Pinpoint the cell where the given text exists, returning its (x, y) midpoint coordinate. 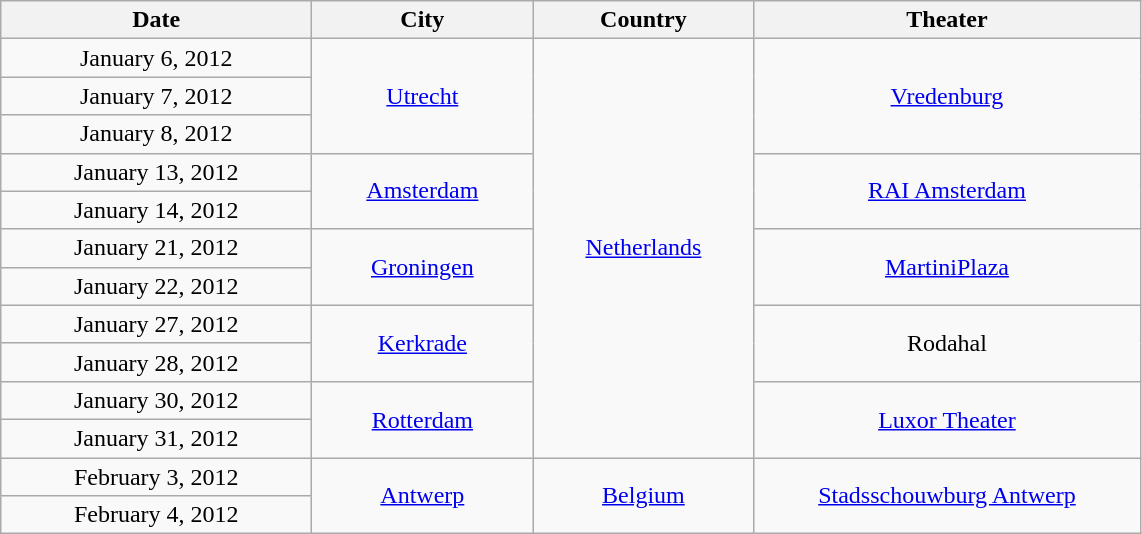
Luxor Theater (947, 419)
January 21, 2012 (156, 248)
RAI Amsterdam (947, 191)
Groningen (422, 267)
January 8, 2012 (156, 134)
January 31, 2012 (156, 438)
Country (644, 20)
January 13, 2012 (156, 172)
February 3, 2012 (156, 477)
January 30, 2012 (156, 400)
City (422, 20)
January 28, 2012 (156, 362)
Belgium (644, 496)
Stadsschouwburg Antwerp (947, 496)
Rodahal (947, 343)
January 22, 2012 (156, 286)
Amsterdam (422, 191)
Theater (947, 20)
January 27, 2012 (156, 324)
January 6, 2012 (156, 58)
Rotterdam (422, 419)
Kerkrade (422, 343)
Antwerp (422, 496)
February 4, 2012 (156, 515)
January 7, 2012 (156, 96)
Utrecht (422, 96)
Vredenburg (947, 96)
Date (156, 20)
Netherlands (644, 248)
January 14, 2012 (156, 210)
MartiniPlaza (947, 267)
